From the cell containing the given text, extract its center point as [x, y] coordinate. 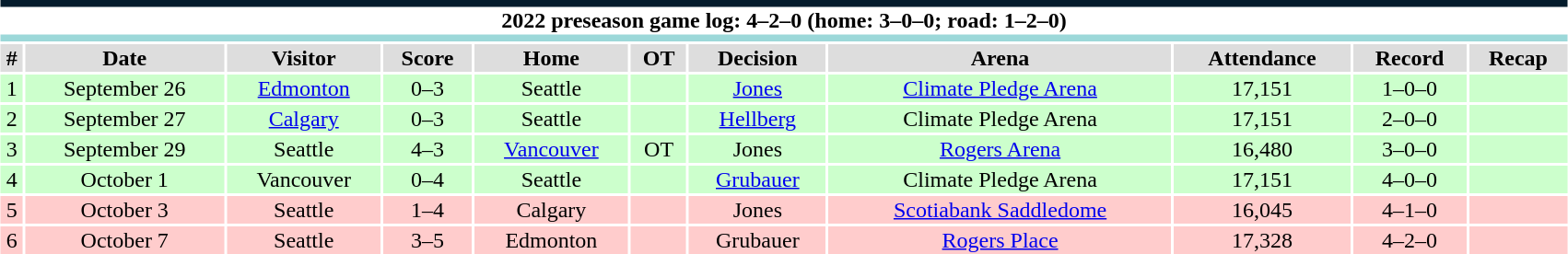
4 [12, 179]
4–1–0 [1410, 210]
4–3 [427, 149]
6 [12, 240]
October 1 [125, 179]
Home [552, 58]
Date [125, 58]
Rogers Place [1000, 240]
October 3 [125, 210]
4–0–0 [1410, 179]
Record [1410, 58]
1 [12, 88]
1–4 [427, 210]
Arena [1000, 58]
3–5 [427, 240]
Attendance [1262, 58]
16,045 [1262, 210]
Hellberg [757, 119]
1–0–0 [1410, 88]
4–2–0 [1410, 240]
2–0–0 [1410, 119]
2 [12, 119]
Visitor [304, 58]
# [12, 58]
0–4 [427, 179]
17,328 [1262, 240]
October 7 [125, 240]
September 26 [125, 88]
3–0–0 [1410, 149]
16,480 [1262, 149]
Recap [1518, 58]
Score [427, 58]
September 27 [125, 119]
Scotiabank Saddledome [1000, 210]
Decision [757, 58]
2022 preseason game log: 4–2–0 (home: 3–0–0; road: 1–2–0) [784, 20]
3 [12, 149]
5 [12, 210]
Rogers Arena [1000, 149]
September 29 [125, 149]
